Scan for the cell matching the given text and deliver its [x, y] coordinate at center. 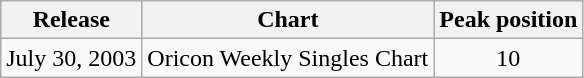
Oricon Weekly Singles Chart [288, 58]
10 [508, 58]
July 30, 2003 [72, 58]
Peak position [508, 20]
Release [72, 20]
Chart [288, 20]
